Provide the [X, Y] coordinate of the cell's center where the given text is located.  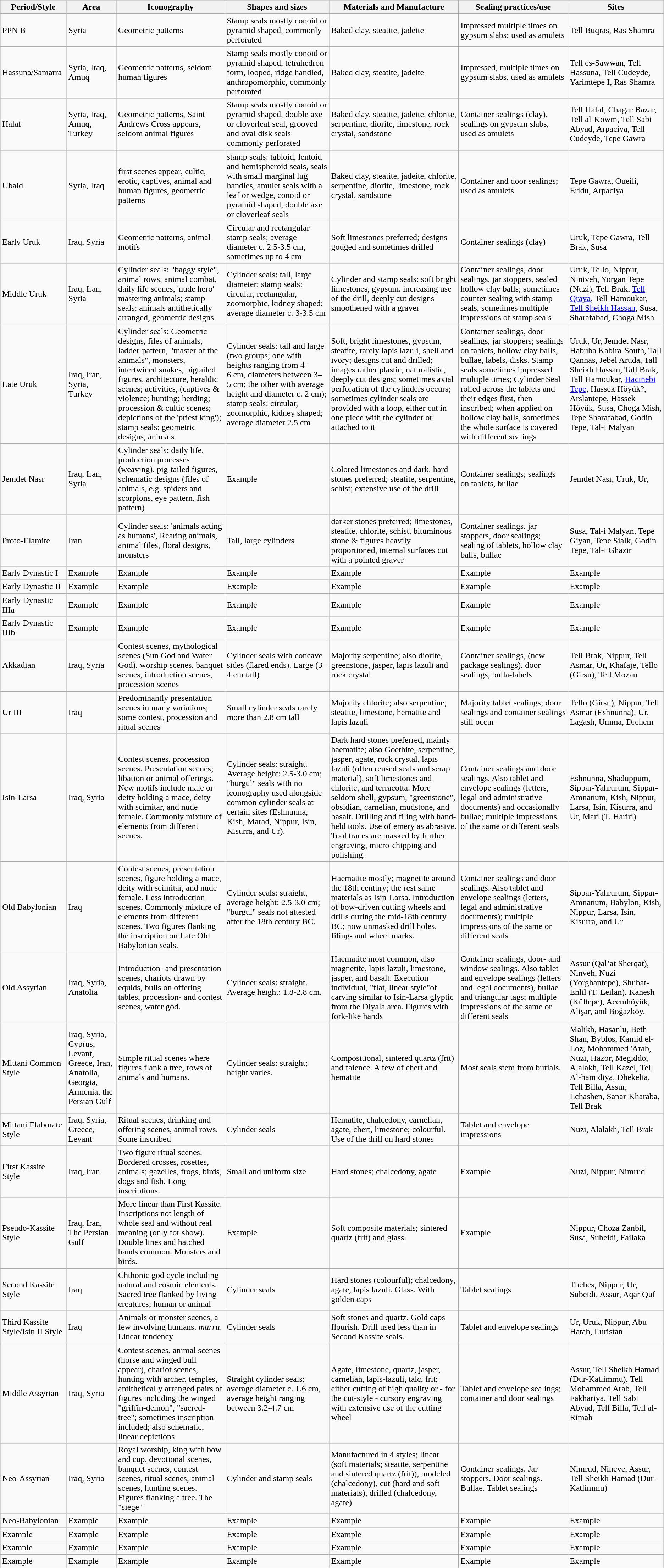
Susa, Tal-i Malyan, Tepe Giyan, Tepe Sialk, Godin Tepe, Tal-i Ghazir [616, 540]
Cylinder and stamp seals [277, 1478]
Geometric patterns, animal motifs [170, 242]
Sippar-Yahrurum, Sippar-Amnanum, Babylon, Kish, Nippur, Larsa, Isin, Kisurra, and Ur [616, 907]
Tablet and envelope impressions [513, 1129]
Majority serpentine; also diorite, greenstone, jasper, lapis lazuli and rock crystal [394, 665]
Soft stones and quartz. Gold caps flourish. Drill used less than in Second Kassite seals. [394, 1327]
Late Uruk [33, 384]
Nuzi, Nippur, Nimrud [616, 1171]
Tell es-Sawwan, Tell Hassuna, Tell Cudeyde, Yarimtepe I, Ras Shamra [616, 72]
Tell Halaf, Chagar Bazar, Tell al-Kowm, Tell Sabi Abyad, Arpaciya, Tell Cudeyde, Tepe Gawra [616, 124]
Introduction- and presentation scenes, chariots drawn by equids, bulls on offering tables, procession- and contest scenes, water god. [170, 987]
Compositional, sintered quartz (frit) and faience. A few of chert and hematite [394, 1068]
Old Babylonian [33, 907]
Animals or monster scenes, a few involving humans. marru. Linear tendency [170, 1327]
Halaf [33, 124]
Neo-Assyrian [33, 1478]
Thebes, Nippur, Ur, Subeidi, Assur, Aqar Quf [616, 1290]
Cylinder and stamp seals: soft bright limestones, gypsum. increasing use of the drill, deeply cut designs smoothened with a graver [394, 294]
Ur, Uruk, Nippur, Abu Hatab, Luristan [616, 1327]
Tablet and envelope sealings [513, 1327]
Pseudo-Kassite Style [33, 1233]
Akkadian [33, 665]
Tepe Gawra, Oueili, Eridu, Arpaciya [616, 185]
Most seals stem from burials. [513, 1068]
Iraq, Syria, Greece, Levant [91, 1129]
Contest scenes, mythological scenes (Sun God and Water God), worship scenes, banquet scenes, introduction scenes, procession scenes [170, 665]
Colored limestones and dark, hard stones preferred; steatite, serpentine, schist; extensive use of the drill [394, 479]
Assur, Tell Sheikh Hamad (Dur-Katlimmu), Tell Mohammed Arab, Tell Fakhariya, Tell Sabi Abyad, Tell Billa, Tell al-Rimah [616, 1393]
Majority tablet sealings; door sealings and container sealings still occur [513, 712]
Early Dynastic I [33, 573]
Two figure ritual scenes. Bordered crosses, rosettes, animals; gazelles, frogs, birds, dogs and fish. Long inscriptions. [170, 1171]
Impressed multiple times on gypsum slabs; used as amulets [513, 30]
Mittani Elaborate Style [33, 1129]
Iraq, Syria, Cyprus, Levant, Greece, Iran, Anatolia, Georgia, Armenia, the Persian Gulf [91, 1068]
Circular and rectangular stamp seals; average diameter c. 2.5-3.5 cm, sometimes up to 4 cm [277, 242]
Nippur, Choza Zanbil, Susa, Subeidi, Failaka [616, 1233]
Stamp seals mostly conoid or pyramid shaped, double axe or cloverleaf seal, grooved and oval disk seals commonly perforated [277, 124]
Impressed, multiple times on gypsum slabs, used as amulets [513, 72]
Area [91, 7]
Cylinder seals with concave sides (flared ends). Large (3–4 cm tall) [277, 665]
Syria, Iraq, Amuq, Turkey [91, 124]
Uruk, Tello, Nippur, Niniveh, Yorgan Tepe (Nuzi), Tell Brak, Tell Qraya, Tell Hamoukar, Tell Sheikh Hassan, Susa, Sharafabad, Choga Mish [616, 294]
Nimrud, Nineve, Assur, Tell Sheikh Hamad (Dur-Katlimmu) [616, 1478]
Majority chlorite; also serpentine, steatite, limestone, hematite and lapis lazuli [394, 712]
Container sealings (clay) [513, 242]
Hassuna/Samarra [33, 72]
Container sealings (clay), sealings on gypsum slabs, used as amulets [513, 124]
Soft limestones preferred; designs gouged and sometimes drilled [394, 242]
Container sealings. Jar stoppers. Door sealings. Bullae. Tablet sealings [513, 1478]
Jemdet Nasr [33, 479]
Tell Brak, Nippur, Tell Asmar, Ur, Khafaje, Tello (Girsu), Tell Mozan [616, 665]
Tablet and envelope sealings; container and door sealings [513, 1393]
Iraq, Iran, The Persian Gulf [91, 1233]
Container sealings; sealings on tablets, bullae [513, 479]
Nuzi, Alalakh, Tell Brak [616, 1129]
Cylinder seals: straight, average height: 2.5-3.0 cm; "burgul" seals not attested after the 18th century BC. [277, 907]
Cylinder seals: straight. Average height: 1.8-2.8 cm. [277, 987]
Container sealings, jar stoppers, door sealings; sealing of tablets, hollow clay balls, bullae [513, 540]
Stamp seals mostly conoid or pyramid shaped, commonly perforated [277, 30]
Geometric patterns [170, 30]
first scenes appear, cultic, erotic, captives, animal and human figures, geometric patterns [170, 185]
Sites [616, 7]
Neo-Babylonian [33, 1520]
Cylinder seals: 'animals acting as humans', Rearing animals, animal files, floral designs, monsters [170, 540]
Middle Uruk [33, 294]
Small and uniform size [277, 1171]
Ur III [33, 712]
Period/Style [33, 7]
Shapes and sizes [277, 7]
Sealing practices/use [513, 7]
Container and door sealings; used as amulets [513, 185]
Tell Buqras, Ras Shamra [616, 30]
Iconography [170, 7]
Jemdet Nasr, Uruk, Ur, [616, 479]
Early Dynastic IIIb [33, 628]
Iraq, Iran [91, 1171]
Straight cylinder seals; average diameter c. 1.6 cm, average height ranging between 3.2-4.7 cm [277, 1393]
Soft composite materials; sintered quartz (frit) and glass. [394, 1233]
Iraq, Syria, Anatolia [91, 987]
Ritual scenes, drinking and offering scenes, animal rows. Some inscribed [170, 1129]
Proto-Elamite [33, 540]
Cylinder seals: tall, large diameter; stamp seals: circular, rectangular, zoomorphic, kidney shaped; average diameter c. 3-3.5 cm [277, 294]
Third Kassite Style/Isin II Style [33, 1327]
Small cylinder seals rarely more than 2.8 cm tall [277, 712]
Simple ritual scenes where figures flank a tree, rows of animals and humans. [170, 1068]
Middle Assyrian [33, 1393]
Materials and Manufacture [394, 7]
Tablet sealings [513, 1290]
Eshnunna, Shaduppum, Sippar-Yahrurum, Sippar-Amnanum, Kish, Nippur, Larsa, Isin, Kisurra, and Ur, Mari (T. Hariri) [616, 798]
Tall, large cylinders [277, 540]
Early Dynastic IIIa [33, 604]
Syria, Iraq [91, 185]
Geometric patterns, seldom human figures [170, 72]
Uruk, Tepe Gawra, Tell Brak, Susa [616, 242]
Ubaid [33, 185]
Chthonic god cycle including natural and cosmic elements. Sacred tree flanked by living creatures; human or animal [170, 1290]
Tello (Girsu), Nippur, Tell Asmar (Eshnunna), Ur, Lagash, Umma, Drehem [616, 712]
Cylinder seals: straight; height varies. [277, 1068]
Iran [91, 540]
Syria, Iraq, Amuq [91, 72]
Old Assyrian [33, 987]
Assur (Qal’at Sherqat), Ninveh, Nuzi (Yorghantepe), Shubat-Enlil (T. Leilan), Kanesh (Kültepe), Acemhöyük, Alişar, and Boğazköy. [616, 987]
Second Kassite Style [33, 1290]
Early Uruk [33, 242]
First Kassite Style [33, 1171]
Syria [91, 30]
Stamp seals mostly conoid or pyramid shaped, tetrahedron form, looped, ridge handled, anthropomorphic, commonly perforated [277, 72]
Predominantly presentation scenes in many variations; some contest, procession and ritual scenes [170, 712]
Container sealings, (new package sealings), door sealings, bulla-labels [513, 665]
PPN B [33, 30]
Hard stones (colourful); chalcedony, agate, lapis lazuli. Glass. With golden caps [394, 1290]
Mittani Common Style [33, 1068]
Hard stones; chalcedony, agate [394, 1171]
Iraq, Iran, Syria, Turkey [91, 384]
Geometric patterns, Saint Andrews Cross appears, seldom animal figures [170, 124]
Early Dynastic II [33, 586]
Isin-Larsa [33, 798]
Hematite, chalcedony, carnelian, agate, chert, limestone; colourful. Use of the drill on hard stones [394, 1129]
